Return [x, y] of the center of cell containing provided text 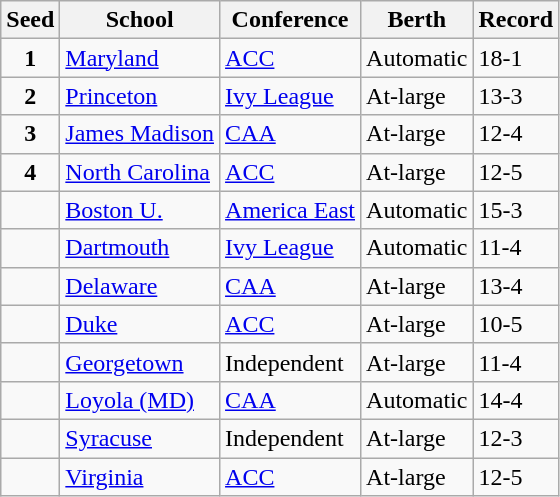
10-5 [516, 324]
America East [290, 210]
Virginia [140, 477]
14-4 [516, 400]
Seed [30, 20]
Maryland [140, 58]
12-4 [516, 134]
Berth [417, 20]
4 [30, 172]
Syracuse [140, 438]
School [140, 20]
Boston U. [140, 210]
Dartmouth [140, 248]
James Madison [140, 134]
13-3 [516, 96]
Duke [140, 324]
15-3 [516, 210]
18-1 [516, 58]
Loyola (MD) [140, 400]
Delaware [140, 286]
1 [30, 58]
North Carolina [140, 172]
Princeton [140, 96]
Record [516, 20]
12-3 [516, 438]
3 [30, 134]
Conference [290, 20]
Georgetown [140, 362]
2 [30, 96]
13-4 [516, 286]
